Pinpoint the cell where the given text exists, returning its [x, y] midpoint coordinate. 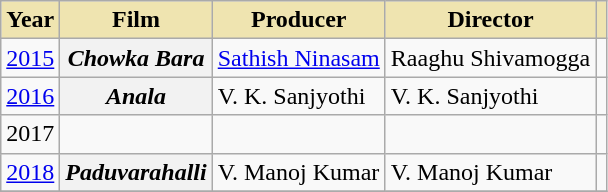
2018 [30, 172]
2017 [30, 134]
Producer [298, 20]
2016 [30, 96]
Raaghu Shivamogga [490, 58]
Year [30, 20]
Director [490, 20]
Film [136, 20]
Paduvarahalli [136, 172]
Anala [136, 96]
Chowka Bara [136, 58]
Sathish Ninasam [298, 58]
2015 [30, 58]
